For the text-containing cell, return its midpoint in (X, Y) coordinate format. 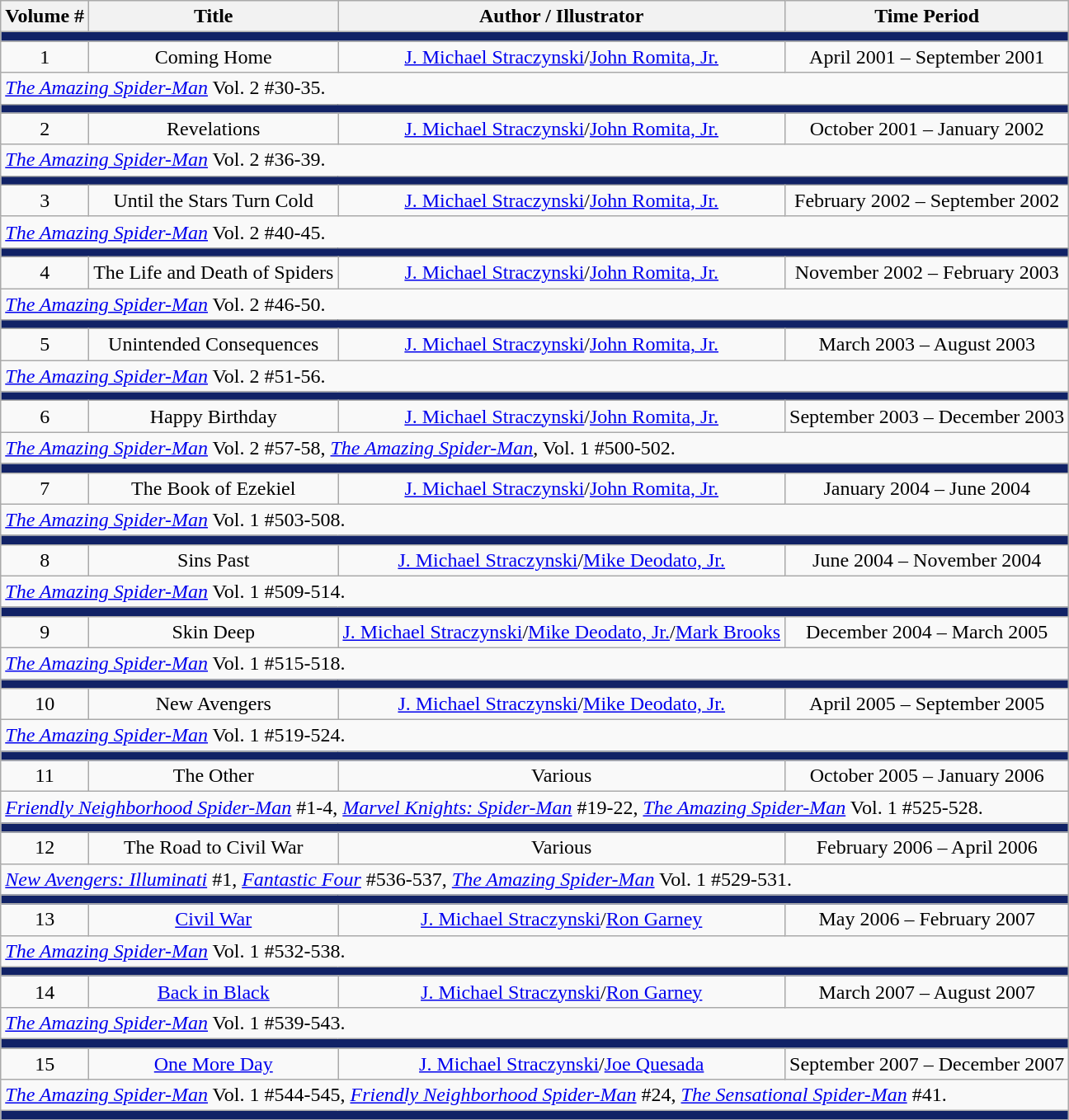
Time Period (927, 16)
February 2002 – September 2002 (927, 200)
10 (45, 704)
Title (214, 16)
14 (45, 991)
3 (45, 200)
Back in Black (214, 991)
April 2005 – September 2005 (927, 704)
Until the Stars Turn Cold (214, 200)
The Amazing Spider-Man Vol. 1 #509-514. (534, 591)
March 2003 – August 2003 (927, 345)
October 2005 – January 2006 (927, 776)
September 2003 – December 2003 (927, 416)
Revelations (214, 129)
Sins Past (214, 560)
The Amazing Spider-Man Vol. 2 #46-50. (534, 304)
9 (45, 632)
4 (45, 272)
Skin Deep (214, 632)
The Book of Ezekiel (214, 488)
New Avengers: Illuminati #1, Fantastic Four #536-537, The Amazing Spider-Man Vol. 1 #529-531. (534, 879)
New Avengers (214, 704)
J. Michael Straczynski/Mike Deodato, Jr./Mark Brooks (562, 632)
February 2006 – April 2006 (927, 848)
Friendly Neighborhood Spider-Man #1-4, Marvel Knights: Spider-Man #19-22, The Amazing Spider-Man Vol. 1 #525-528. (534, 807)
Civil War (214, 920)
The Life and Death of Spiders (214, 272)
12 (45, 848)
2 (45, 129)
The Amazing Spider-Man Vol. 1 #532-538. (534, 951)
5 (45, 345)
One More Day (214, 1063)
15 (45, 1063)
The Amazing Spider-Man Vol. 2 #30-35. (534, 88)
September 2007 – December 2007 (927, 1063)
11 (45, 776)
Happy Birthday (214, 416)
The Amazing Spider-Man Vol. 1 #539-543. (534, 1023)
May 2006 – February 2007 (927, 920)
The Amazing Spider-Man Vol. 2 #36-39. (534, 160)
The Amazing Spider-Man Vol. 1 #544-545, Friendly Neighborhood Spider-Man #24, The Sensational Spider-Man #41. (534, 1095)
Unintended Consequences (214, 345)
The Amazing Spider-Man Vol. 1 #503-508. (534, 520)
1 (45, 57)
13 (45, 920)
The Other (214, 776)
Author / Illustrator (562, 16)
The Amazing Spider-Man Vol. 2 #51-56. (534, 376)
The Amazing Spider-Man Vol. 1 #519-524. (534, 736)
April 2001 – September 2001 (927, 57)
7 (45, 488)
The Amazing Spider-Man Vol. 1 #515-518. (534, 663)
The Road to Civil War (214, 848)
The Amazing Spider-Man Vol. 2 #40-45. (534, 232)
8 (45, 560)
The Amazing Spider-Man Vol. 2 #57-58, The Amazing Spider-Man, Vol. 1 #500-502. (534, 448)
J. Michael Straczynski/Joe Quesada (562, 1063)
November 2002 – February 2003 (927, 272)
October 2001 – January 2002 (927, 129)
June 2004 – November 2004 (927, 560)
March 2007 – August 2007 (927, 991)
Volume # (45, 16)
6 (45, 416)
Coming Home (214, 57)
January 2004 – June 2004 (927, 488)
December 2004 – March 2005 (927, 632)
